Search for the cell housing the specified text and yield its [X, Y] center coordinate. 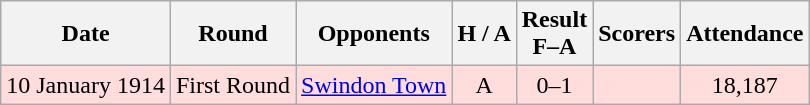
Date [86, 34]
Swindon Town [374, 85]
0–1 [554, 85]
First Round [232, 85]
Round [232, 34]
18,187 [745, 85]
Attendance [745, 34]
A [484, 85]
Opponents [374, 34]
10 January 1914 [86, 85]
H / A [484, 34]
Scorers [637, 34]
ResultF–A [554, 34]
